From the cell containing the given text, extract its center point as [x, y] coordinate. 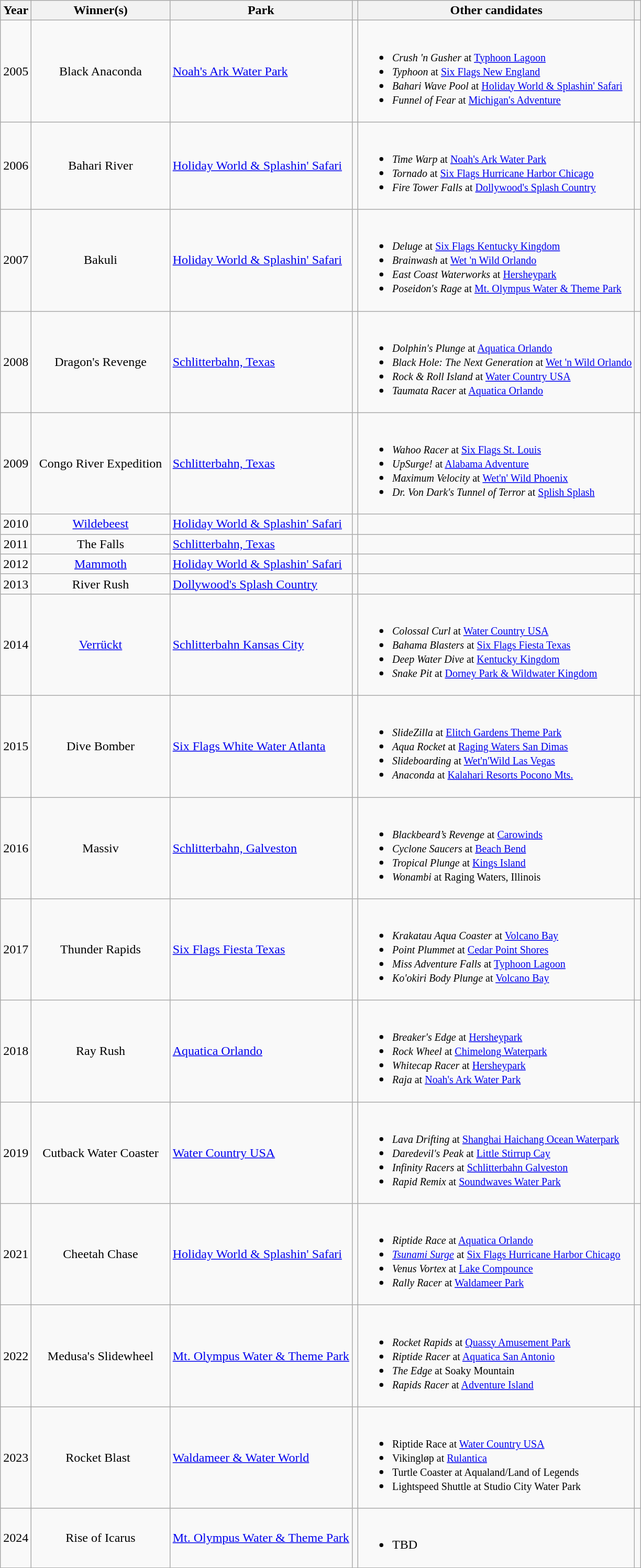
Medusa's Slidewheel [101, 1356]
Waldameer & Water World [261, 1458]
2015 [16, 746]
Cheetah Chase [101, 1254]
2016 [16, 848]
2009 [16, 463]
Thunder Rapids [101, 950]
Bakuli [101, 260]
Dollywood's Splash Country [261, 584]
2022 [16, 1356]
Rocket Rapids at Quassy Amusement ParkRiptide Racer at Aquatica San AntonioThe Edge at Soaky MountainRapids Racer at Adventure Island [496, 1356]
Mammoth [101, 564]
Six Flags White Water Atlanta [261, 746]
2014 [16, 644]
Six Flags Fiesta Texas [261, 950]
Verrückt [101, 644]
Congo River Expedition [101, 463]
2017 [16, 950]
Park [261, 10]
2023 [16, 1458]
Time Warp at Noah's Ark Water ParkTornado at Six Flags Hurricane Harbor ChicagoFire Tower Falls at Dollywood's Splash Country [496, 165]
Aquatica Orlando [261, 1051]
Ray Rush [101, 1051]
Massiv [101, 848]
2007 [16, 260]
2010 [16, 524]
Schlitterbahn, Galveston [261, 848]
2021 [16, 1254]
Black Anaconda [101, 71]
TBD [496, 1538]
2013 [16, 584]
Schlitterbahn Kansas City [261, 644]
Noah's Ark Water Park [261, 71]
Bahari River [101, 165]
Riptide Race at Water Country USAVikingløp at RulanticaTurtle Coaster at Aqualand/Land of LegendsLightspeed Shuttle at Studio City Water Park [496, 1458]
2019 [16, 1153]
Breaker's Edge at HersheyparkRock Wheel at Chimelong WaterparkWhitecap Racer at HersheyparkRaja at Noah's Ark Water Park [496, 1051]
Water Country USA [261, 1153]
Wildebeest [101, 524]
Krakatau Aqua Coaster at Volcano BayPoint Plummet at Cedar Point ShoresMiss Adventure Falls at Typhoon LagoonKo'okiri Body Plunge at Volcano Bay [496, 950]
2008 [16, 362]
2018 [16, 1051]
2011 [16, 544]
Cutback Water Coaster [101, 1153]
River Rush [101, 584]
Year [16, 10]
2012 [16, 564]
Dragon's Revenge [101, 362]
Winner(s) [101, 10]
2005 [16, 71]
Dive Bomber [101, 746]
Riptide Race at Aquatica OrlandoTsunami Surge at Six Flags Hurricane Harbor ChicagoVenus Vortex at Lake CompounceRally Racer at Waldameer Park [496, 1254]
Rocket Blast [101, 1458]
The Falls [101, 544]
Blackbeard’s Revenge at CarowindsCyclone Saucers at Beach BendTropical Plunge at Kings IslandWonambi at Raging Waters, Illinois [496, 848]
Other candidates [496, 10]
Rise of Icarus [101, 1538]
2024 [16, 1538]
2006 [16, 165]
